Detect which cell encompasses the target text, then output its (X, Y) center coordinate. 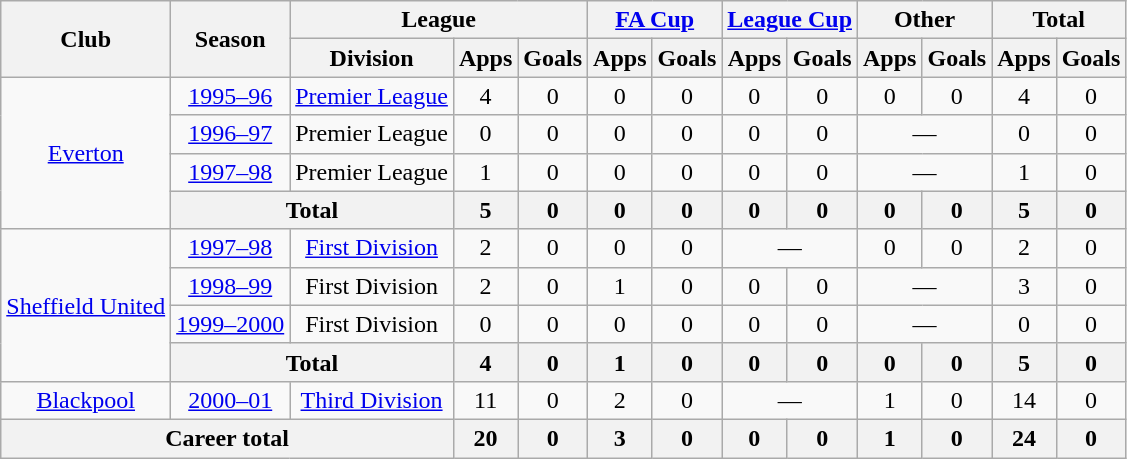
1996–97 (230, 134)
Season (230, 39)
Third Division (372, 400)
Blackpool (86, 400)
24 (1024, 438)
14 (1024, 400)
20 (485, 438)
FA Cup (655, 20)
Career total (228, 438)
League (439, 20)
1995–96 (230, 96)
11 (485, 400)
League Cup (790, 20)
Other (925, 20)
Club (86, 39)
1998–99 (230, 286)
Sheffield United (86, 305)
1999–2000 (230, 324)
Division (372, 58)
Everton (86, 153)
2000–01 (230, 400)
